From the cell containing the given text, extract its center point as [x, y] coordinate. 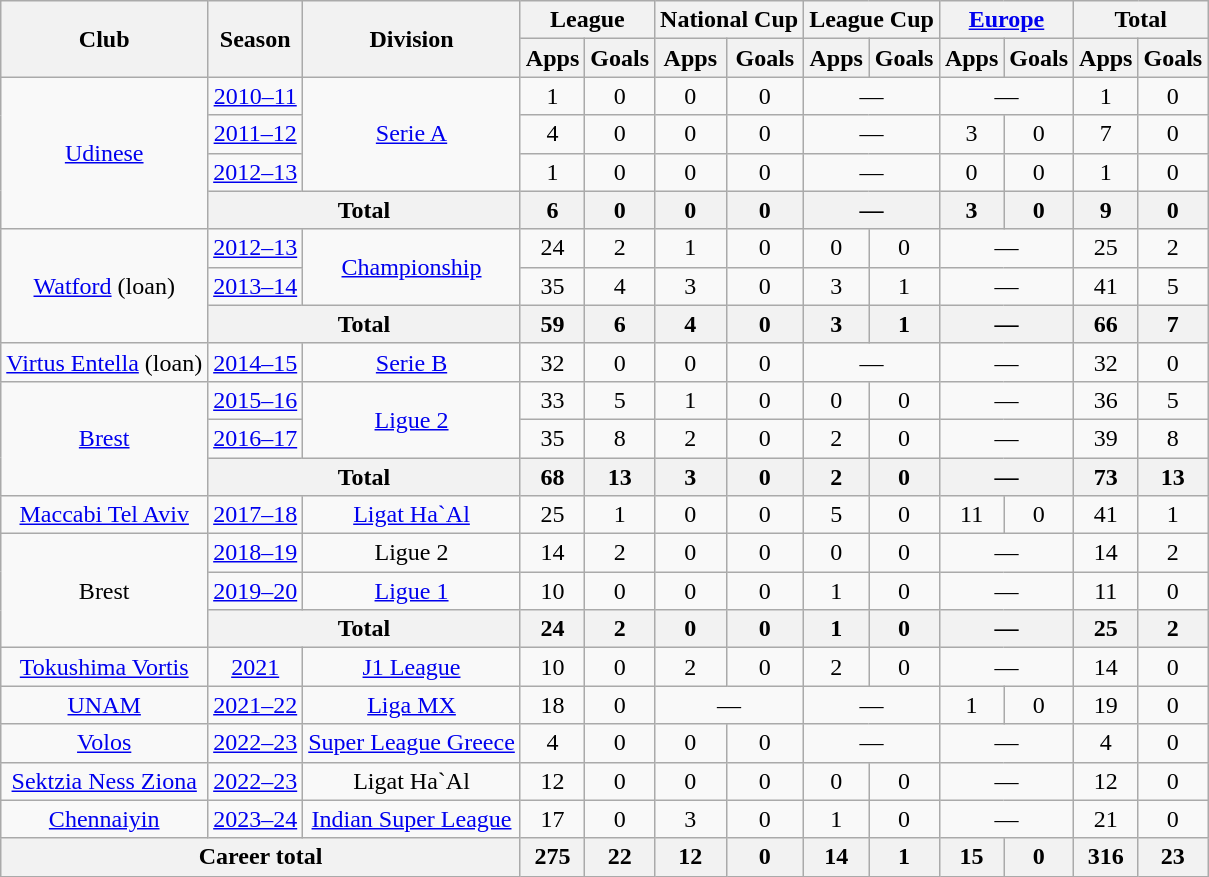
Watford (loan) [104, 286]
Tokushima Vortis [104, 667]
18 [552, 705]
2021–22 [256, 705]
22 [620, 857]
Maccabi Tel Aviv [104, 515]
Super League Greece [412, 743]
73 [1106, 477]
Europe [1006, 20]
2021 [256, 667]
Serie B [412, 362]
Season [256, 39]
33 [552, 400]
2017–18 [256, 515]
Championship [412, 267]
275 [552, 857]
Indian Super League [412, 819]
Ligue 1 [412, 591]
2015–16 [256, 400]
2013–14 [256, 286]
Chennaiyin [104, 819]
Virtus Entella (loan) [104, 362]
19 [1106, 705]
17 [552, 819]
Club [104, 39]
J1 League [412, 667]
Volos [104, 743]
2019–20 [256, 591]
39 [1106, 438]
9 [1106, 210]
59 [552, 324]
Sektzia Ness Ziona [104, 781]
Division [412, 39]
2018–19 [256, 553]
2023–24 [256, 819]
Udinese [104, 153]
Career total [261, 857]
2014–15 [256, 362]
National Cup [730, 20]
36 [1106, 400]
Liga MX [412, 705]
UNAM [104, 705]
23 [1173, 857]
66 [1106, 324]
League Cup [872, 20]
15 [971, 857]
2016–17 [256, 438]
316 [1106, 857]
Serie A [412, 134]
2011–12 [256, 134]
League [587, 20]
68 [552, 477]
21 [1106, 819]
2010–11 [256, 96]
